Return [X, Y] of the center of cell containing provided text 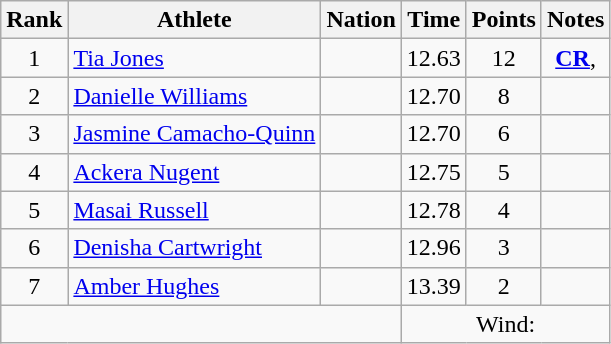
Denisha Cartwright [194, 248]
Amber Hughes [194, 286]
Time [434, 20]
Ackera Nugent [194, 172]
12 [504, 58]
Masai Russell [194, 210]
12.78 [434, 210]
13.39 [434, 286]
Notes [575, 20]
7 [34, 286]
CR, [575, 58]
Tia Jones [194, 58]
Points [504, 20]
Jasmine Camacho-Quinn [194, 134]
12.75 [434, 172]
Athlete [194, 20]
Nation [361, 20]
Danielle Williams [194, 96]
12.96 [434, 248]
Rank [34, 20]
Wind: [506, 324]
8 [504, 96]
1 [34, 58]
12.63 [434, 58]
